Identify which cell holds the provided text, then report its (X, Y) central coordinate. 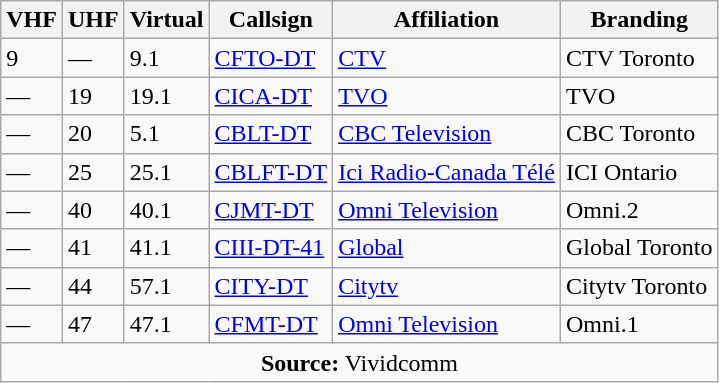
CFMT-DT (271, 324)
Citytv Toronto (639, 286)
57.1 (166, 286)
9.1 (166, 58)
Omni.2 (639, 210)
Global (447, 248)
25 (93, 172)
CBC Toronto (639, 134)
5.1 (166, 134)
Ici Radio-Canada Télé (447, 172)
20 (93, 134)
41 (93, 248)
CTV (447, 58)
Source: Vividcomm (360, 362)
47 (93, 324)
47.1 (166, 324)
Global Toronto (639, 248)
Affiliation (447, 20)
44 (93, 286)
CBLFT-DT (271, 172)
CIII-DT-41 (271, 248)
41.1 (166, 248)
CITY-DT (271, 286)
Omni.1 (639, 324)
ICI Ontario (639, 172)
CICA-DT (271, 96)
VHF (32, 20)
Virtual (166, 20)
UHF (93, 20)
40 (93, 210)
40.1 (166, 210)
19 (93, 96)
19.1 (166, 96)
Citytv (447, 286)
Callsign (271, 20)
CBC Television (447, 134)
Branding (639, 20)
CTV Toronto (639, 58)
CBLT-DT (271, 134)
CJMT-DT (271, 210)
9 (32, 58)
25.1 (166, 172)
CFTO-DT (271, 58)
